For the text-containing cell, return its midpoint in (x, y) coordinate format. 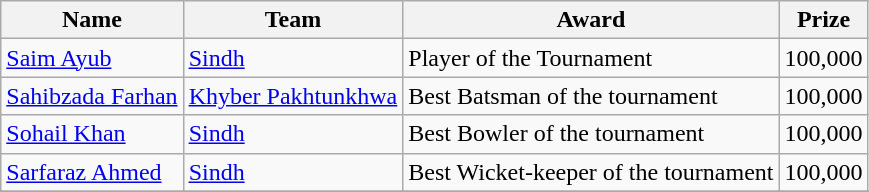
Name (92, 20)
Sahibzada Farhan (92, 96)
Best Bowler of the tournament (591, 134)
Award (591, 20)
Best Wicket-keeper of the tournament (591, 172)
Best Batsman of the tournament (591, 96)
Sarfaraz Ahmed (92, 172)
Team (293, 20)
Player of the Tournament (591, 58)
Prize (824, 20)
Khyber Pakhtunkhwa (293, 96)
Saim Ayub (92, 58)
Sohail Khan (92, 134)
